Search for the cell housing the specified text and yield its [x, y] center coordinate. 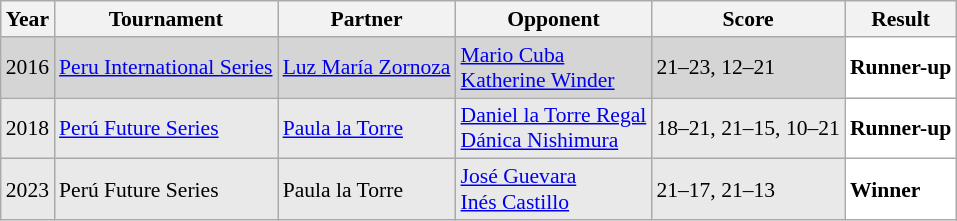
21–17, 21–13 [748, 190]
Mario Cuba Katherine Winder [554, 68]
Year [28, 19]
Tournament [166, 19]
18–21, 21–15, 10–21 [748, 128]
José Guevara Inés Castillo [554, 190]
21–23, 12–21 [748, 68]
2016 [28, 68]
Result [900, 19]
Score [748, 19]
Peru International Series [166, 68]
2023 [28, 190]
Luz María Zornoza [367, 68]
Winner [900, 190]
Daniel la Torre Regal Dánica Nishimura [554, 128]
2018 [28, 128]
Opponent [554, 19]
Partner [367, 19]
